Pinpoint the cell where the given text exists, returning its (X, Y) midpoint coordinate. 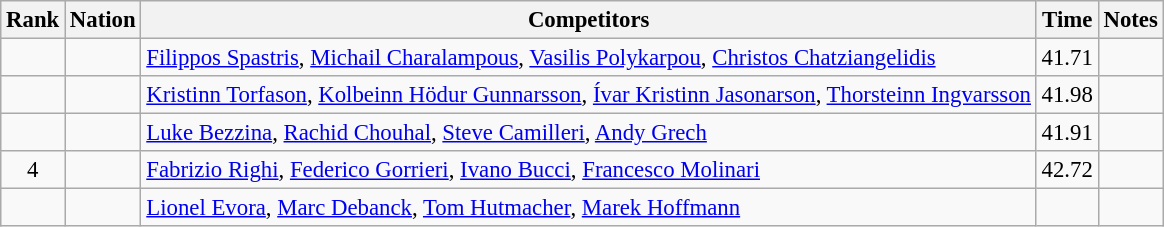
42.72 (1067, 170)
Time (1067, 20)
4 (33, 170)
Notes (1130, 20)
Lionel Evora, Marc Debanck, Tom Hutmacher, Marek Hoffmann (588, 208)
Competitors (588, 20)
Luke Bezzina, Rachid Chouhal, Steve Camilleri, Andy Grech (588, 133)
Nation (103, 20)
41.71 (1067, 58)
Filippos Spastris, Michail Charalampous, Vasilis Polykarpou, Christos Chatziangelidis (588, 58)
Fabrizio Righi, Federico Gorrieri, Ivano Bucci, Francesco Molinari (588, 170)
Kristinn Torfason, Kolbeinn Hödur Gunnarsson, Ívar Kristinn Jasonarson, Thorsteinn Ingvarsson (588, 95)
41.91 (1067, 133)
41.98 (1067, 95)
Rank (33, 20)
